Pinpoint the cell where the given text exists, returning its (x, y) midpoint coordinate. 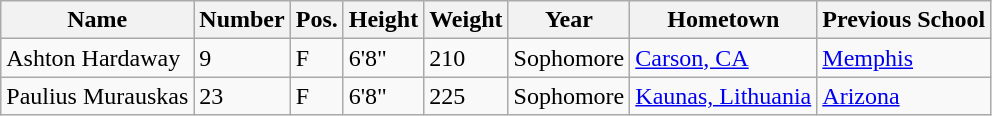
Arizona (904, 96)
Name (98, 20)
Pos. (316, 20)
23 (242, 96)
Number (242, 20)
Paulius Murauskas (98, 96)
Year (569, 20)
Kaunas, Lithuania (724, 96)
Previous School (904, 20)
Height (383, 20)
225 (466, 96)
210 (466, 58)
Memphis (904, 58)
Hometown (724, 20)
9 (242, 58)
Weight (466, 20)
Carson, CA (724, 58)
Ashton Hardaway (98, 58)
